Return the [X, Y] coordinate for the center point of the cell that contains the specified text.  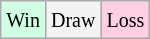
Loss [126, 20]
Win [24, 20]
Draw [72, 20]
